Return [x, y] of the center of cell containing provided text 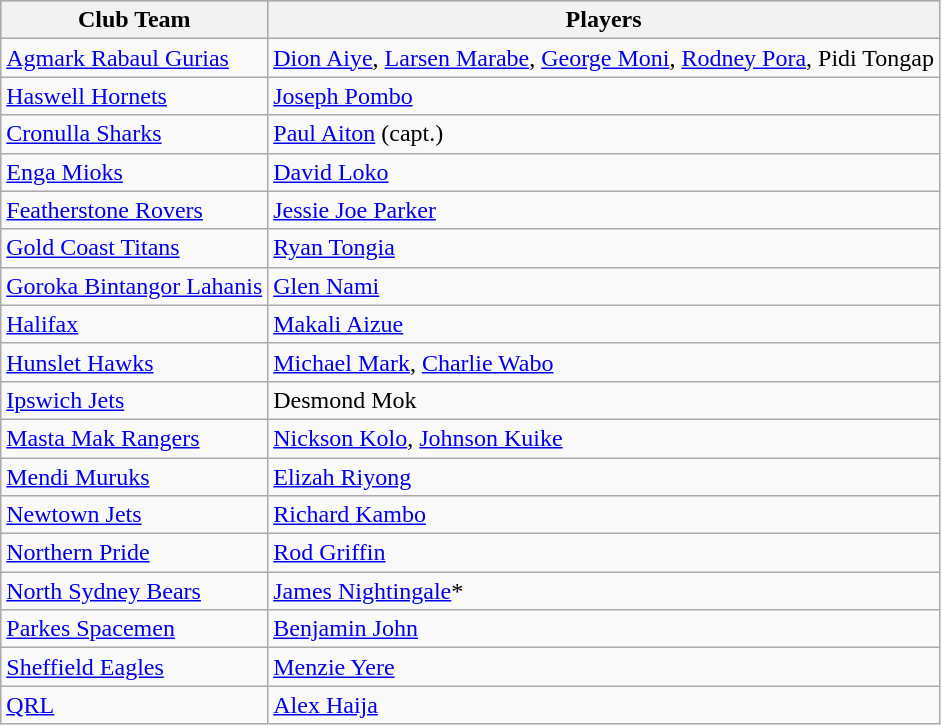
Elizah Riyong [604, 477]
Michael Mark, Charlie Wabo [604, 362]
David Loko [604, 172]
Joseph Pombo [604, 96]
Sheffield Eagles [134, 667]
Club Team [134, 20]
Haswell Hornets [134, 96]
James Nightingale* [604, 591]
Players [604, 20]
Glen Nami [604, 286]
Agmark Rabaul Gurias [134, 58]
Dion Aiye, Larsen Marabe, George Moni, Rodney Pora, Pidi Tongap [604, 58]
Makali Aizue [604, 324]
Richard Kambo [604, 515]
Jessie Joe Parker [604, 210]
Northern Pride [134, 553]
Ipswich Jets [134, 400]
Newtown Jets [134, 515]
Rod Griffin [604, 553]
North Sydney Bears [134, 591]
Alex Haija [604, 705]
Masta Mak Rangers [134, 438]
Nickson Kolo, Johnson Kuike [604, 438]
QRL [134, 705]
Enga Mioks [134, 172]
Featherstone Rovers [134, 210]
Benjamin John [604, 629]
Hunslet Hawks [134, 362]
Ryan Tongia [604, 248]
Halifax [134, 324]
Menzie Yere [604, 667]
Mendi Muruks [134, 477]
Gold Coast Titans [134, 248]
Cronulla Sharks [134, 134]
Paul Aiton (capt.) [604, 134]
Parkes Spacemen [134, 629]
Goroka Bintangor Lahanis [134, 286]
Desmond Mok [604, 400]
